Capture the cell that displays the provided text and extract its [x, y] central coordinate. 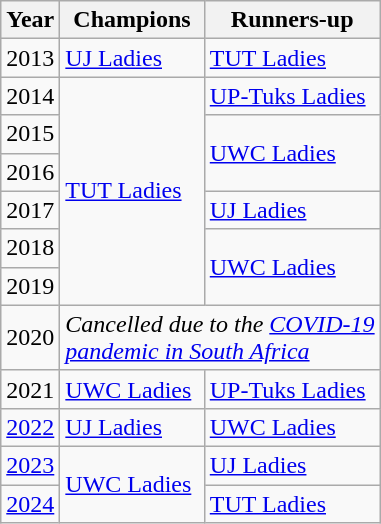
Cancelled due to the COVID-19pandemic in South Africa [220, 338]
2015 [30, 134]
2016 [30, 172]
2013 [30, 58]
2018 [30, 248]
Year [30, 20]
2022 [30, 427]
2017 [30, 210]
2023 [30, 465]
2021 [30, 389]
Champions [132, 20]
2020 [30, 338]
2024 [30, 503]
2019 [30, 286]
Runners-up [292, 20]
2014 [30, 96]
